Identify which cell holds the provided text, then report its [X, Y] central coordinate. 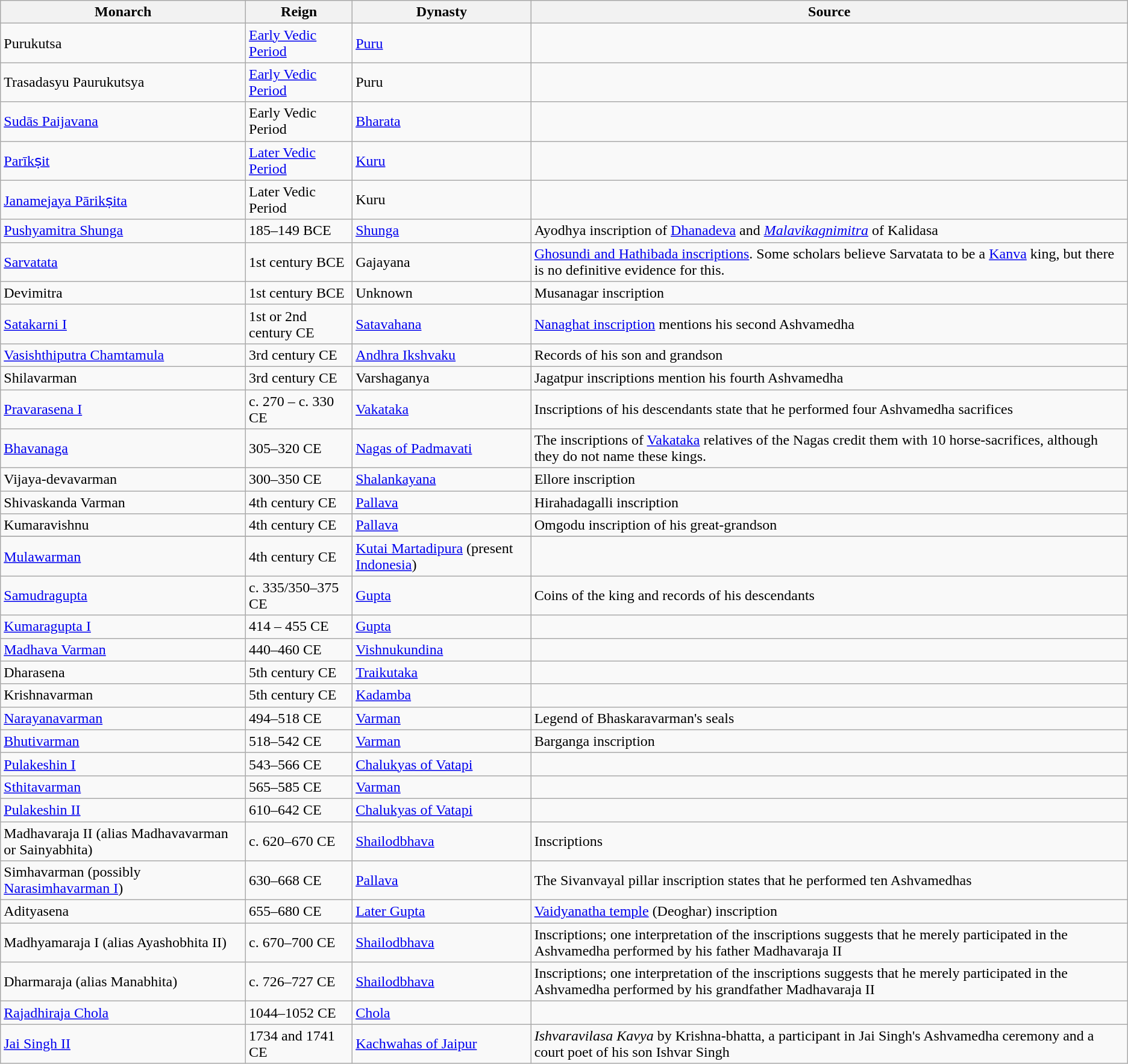
Inscriptions; one interpretation of the inscriptions suggests that he merely participated in the Ashvamedha performed by his father Madhavaraja II [829, 942]
Sthitavarman [123, 787]
414 – 455 CE [299, 627]
565–585 CE [299, 787]
1044–1052 CE [299, 1013]
Madhyamaraja I (alias Ayashobhita II) [123, 942]
Madhavaraja II (alias Madhavavarman or Sainyabhita) [123, 841]
The Sivanvayal pillar inscription states that he performed ten Ashvamedhas [829, 881]
Dharasena [123, 672]
Gajayana [442, 261]
Andhra Ikshvaku [442, 355]
Ayodhya inscription of Dhanadeva and Malavikagnimitra of Kalidasa [829, 231]
610–642 CE [299, 810]
Monarch [123, 12]
Samudragupta [123, 595]
Legend of Bhaskaravarman's seals [829, 718]
518–542 CE [299, 741]
Pravarasena I [123, 408]
c. 726–727 CE [299, 982]
Nanaghat inscription mentions his second Ashvamedha [829, 324]
1734 and 1741 CE [299, 1044]
The inscriptions of Vakataka relatives of the Nagas credit them with 10 horse-sacrifices, although they do not name these kings. [829, 448]
Varshaganya [442, 378]
Shunga [442, 231]
655–680 CE [299, 912]
Vaidyanatha temple (Deoghar) inscription [829, 912]
Mulawarman [123, 557]
Shilavarman [123, 378]
Krishnavarman [123, 695]
Source [829, 12]
Jai Singh II [123, 1044]
Coins of the king and records of his descendants [829, 595]
Kachwahas of Jaipur [442, 1044]
Records of his son and grandson [829, 355]
Chola [442, 1013]
c. 335/350–375 CE [299, 595]
300–350 CE [299, 480]
Janamejaya Pārikṣita [123, 200]
Vakataka [442, 408]
1st or 2nd century CE [299, 324]
c. 620–670 CE [299, 841]
Pulakeshin I [123, 764]
Vishnukundina [442, 649]
185–149 BCE [299, 231]
Dharmaraja (alias Manabhita) [123, 982]
Sudās Paijavana [123, 122]
Narayanavarman [123, 718]
c. 270 – c. 330 CE [299, 408]
Barganga inscription [829, 741]
c. 670–700 CE [299, 942]
Purukutsa [123, 43]
Madhava Varman [123, 649]
Satavahana [442, 324]
Musanagar inscription [829, 293]
Later Gupta [442, 912]
Devimitra [123, 293]
Ghosundi and Hathibada inscriptions. Some scholars believe Sarvatata to be a Kanva king, but there is no definitive evidence for this. [829, 261]
Parīkṣit [123, 160]
Kumaravishnu [123, 525]
Inscriptions of his descendants state that he performed four Ashvamedha sacrifices [829, 408]
Rajadhiraja Chola [123, 1013]
494–518 CE [299, 718]
630–668 CE [299, 881]
Bhavanaga [123, 448]
Pulakeshin II [123, 810]
Reign [299, 12]
Jagatpur inscriptions mention his fourth Ashvamedha [829, 378]
Traikutaka [442, 672]
305–320 CE [299, 448]
440–460 CE [299, 649]
Ishvaravilasa Kavya by Krishna-bhatta, a participant in Jai Singh's Ashvamedha ceremony and a court poet of his son Ishvar Singh [829, 1044]
Pushyamitra Shunga [123, 231]
Simhavarman (possibly Narasimhavarman I) [123, 881]
Sarvatata [123, 261]
Vasishthiputra Chamtamula [123, 355]
Bharata [442, 122]
Nagas of Padmavati [442, 448]
Omgodu inscription of his great-grandson [829, 525]
Shalankayana [442, 480]
Hirahadagalli inscription [829, 502]
Unknown [442, 293]
Bhutivarman [123, 741]
Satakarni I [123, 324]
Ellore inscription [829, 480]
Kumaragupta I [123, 627]
Kadamba [442, 695]
Shivaskanda Varman [123, 502]
Trasadasyu Paurukutsya [123, 82]
Kutai Martadipura (present Indonesia) [442, 557]
Dynasty [442, 12]
543–566 CE [299, 764]
Inscriptions [829, 841]
Vijaya-devavarman [123, 480]
Adityasena [123, 912]
